Capture the cell that displays the provided text and extract its [x, y] central coordinate. 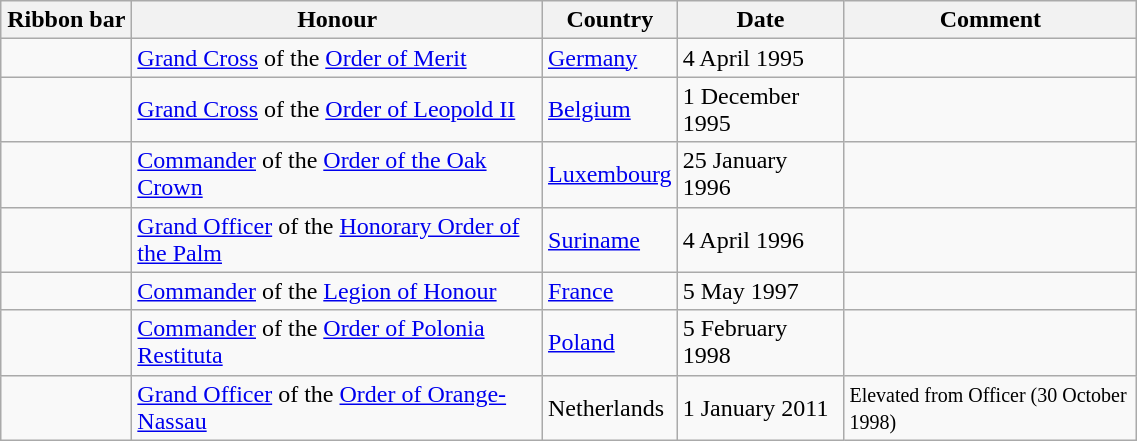
Commander of the Order of Polonia Restituta [338, 342]
5 May 1997 [760, 291]
Grand Officer of the Honorary Order of the Palm [338, 240]
Poland [610, 342]
Belgium [610, 110]
4 April 1995 [760, 58]
1 December 1995 [760, 110]
Ribbon bar [66, 20]
Grand Cross of the Order of Leopold II [338, 110]
Grand Officer of the Order of Orange-Nassau [338, 408]
25 January 1996 [760, 174]
Luxembourg [610, 174]
Suriname [610, 240]
Country [610, 20]
5 February 1998 [760, 342]
Grand Cross of the Order of Merit [338, 58]
Elevated from Officer (30 October 1998) [990, 408]
Germany [610, 58]
4 April 1996 [760, 240]
France [610, 291]
Commander of the Order of the Oak Crown [338, 174]
Honour [338, 20]
1 January 2011 [760, 408]
Comment [990, 20]
Commander of the Legion of Honour [338, 291]
Netherlands [610, 408]
Date [760, 20]
